Find where the given text appears and provide that cell's center as [X, Y] coordinate. 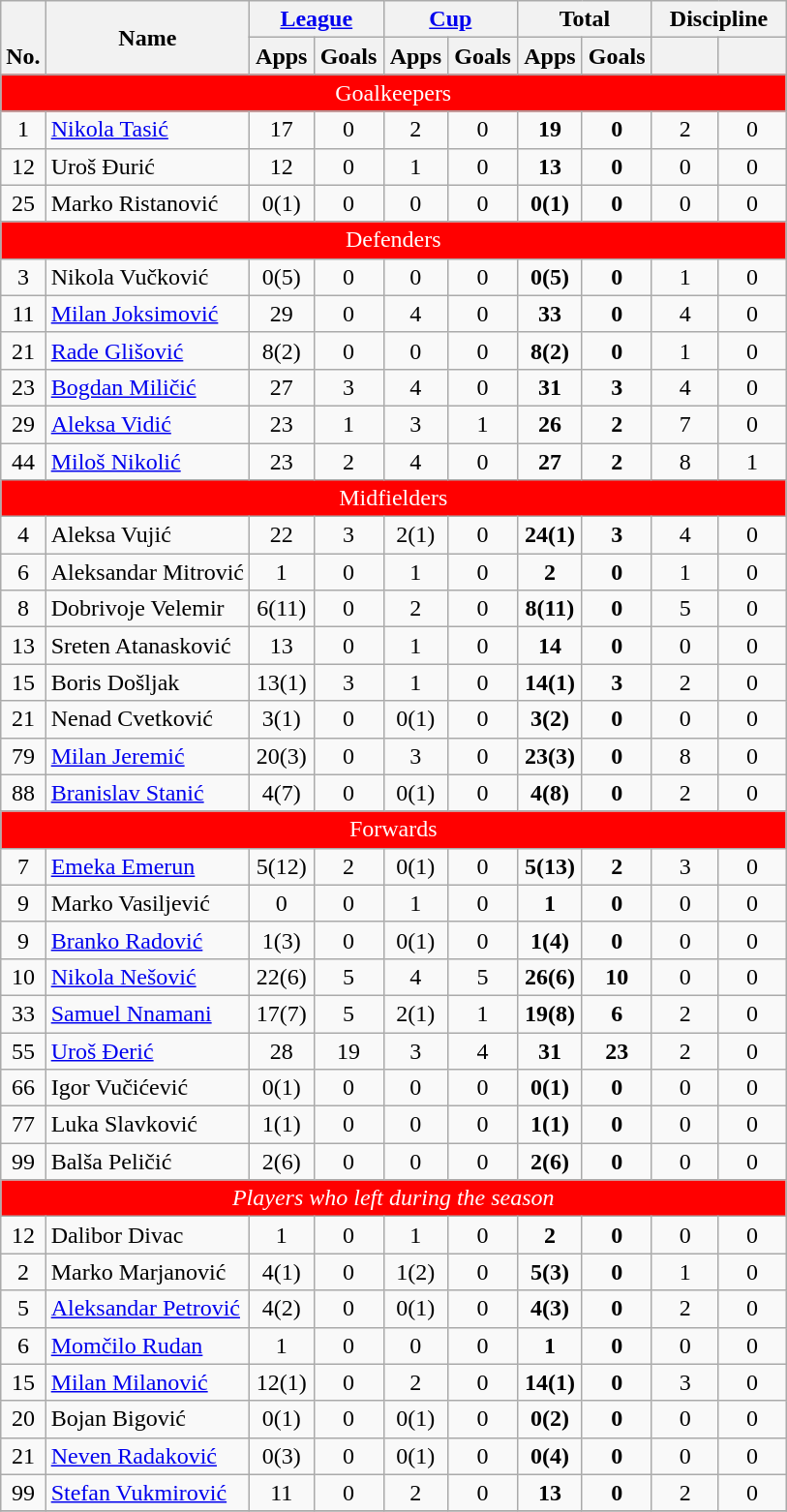
Aleksa Vujić [147, 535]
Marko Ristanović [147, 203]
Emeka Emerun [147, 866]
Aleksandar Mitrović [147, 572]
Momčilo Rudan [147, 1346]
Defenders [393, 240]
4(2) [283, 1309]
Marko Marjanović [147, 1272]
4(1) [283, 1272]
0(2) [550, 1419]
26 [550, 424]
77 [23, 1125]
19(8) [550, 1013]
28 [283, 1050]
88 [23, 793]
Bogdan Miličić [147, 387]
Uroš Đerić [147, 1050]
League [318, 19]
25 [23, 203]
Milan Joksimović [147, 314]
20 [23, 1419]
79 [23, 756]
20(3) [283, 756]
Marko Vasiljević [147, 903]
Milan Jeremić [147, 756]
Miloš Nikolić [147, 462]
6(11) [283, 609]
44 [23, 462]
Dobrivoje Velemir [147, 609]
66 [23, 1088]
0(3) [283, 1456]
55 [23, 1050]
5(13) [550, 866]
Nikola Vučković [147, 277]
Uroš Đurić [147, 166]
24(1) [550, 535]
1(4) [550, 940]
Milan Milanović [147, 1382]
Total [585, 19]
Midfielders [393, 499]
5(12) [283, 866]
Aleksandar Petrović [147, 1309]
Branislav Stanić [147, 793]
Aleksa Vidić [147, 424]
Nikola Tasić [147, 130]
Sreten Atanasković [147, 646]
1(3) [283, 940]
Bojan Bigović [147, 1419]
5(3) [550, 1272]
22 [283, 535]
1(2) [416, 1272]
4(3) [550, 1309]
Forwards [393, 830]
23(3) [550, 756]
Cup [451, 19]
Luka Slavković [147, 1125]
No. [23, 38]
17 [283, 130]
8(11) [550, 609]
Name [147, 38]
4(8) [550, 793]
4(7) [283, 793]
Balša Peličić [147, 1162]
Dalibor Divac [147, 1235]
Neven Radaković [147, 1456]
Stefan Vukmirović [147, 1493]
Rade Glišović [147, 350]
Igor Vučićević [147, 1088]
3(1) [283, 719]
Branko Radović [147, 940]
12(1) [283, 1382]
17(7) [283, 1013]
14 [550, 646]
Discipline [718, 19]
Nenad Cvetković [147, 719]
Samuel Nnamani [147, 1013]
13(1) [283, 682]
3(2) [550, 719]
Goalkeepers [393, 93]
Players who left during the season [393, 1198]
22(6) [283, 977]
26(6) [550, 977]
Nikola Nešović [147, 977]
Boris Došljak [147, 682]
0(4) [550, 1456]
